Determine the (x, y) coordinate at the center of the cell enclosing the given text.  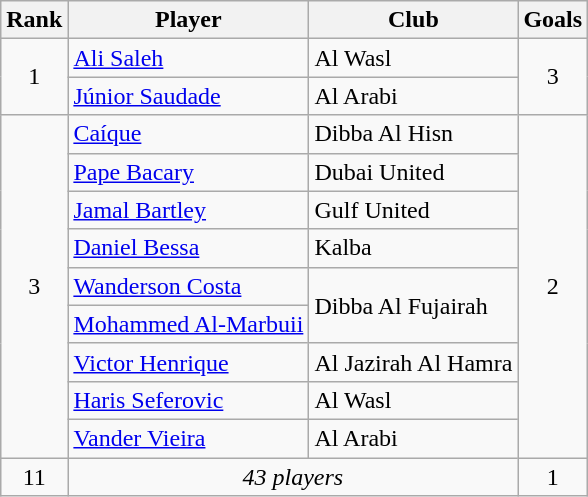
Gulf United (414, 210)
Ali Saleh (188, 58)
Victor Henrique (188, 362)
Caíque (188, 134)
Rank (34, 20)
2 (553, 286)
43 players (293, 477)
11 (34, 477)
Haris Seferovic (188, 400)
Player (188, 20)
Vander Vieira (188, 438)
Al Jazirah Al Hamra (414, 362)
Club (414, 20)
Pape Bacary (188, 172)
Dibba Al Fujairah (414, 305)
Wanderson Costa (188, 286)
Jamal Bartley (188, 210)
Dibba Al Hisn (414, 134)
Daniel Bessa (188, 248)
Júnior Saudade (188, 96)
Mohammed Al-Marbuii (188, 324)
Kalba (414, 248)
Dubai United (414, 172)
Goals (553, 20)
